Detect which cell encompasses the target text, then output its (x, y) center coordinate. 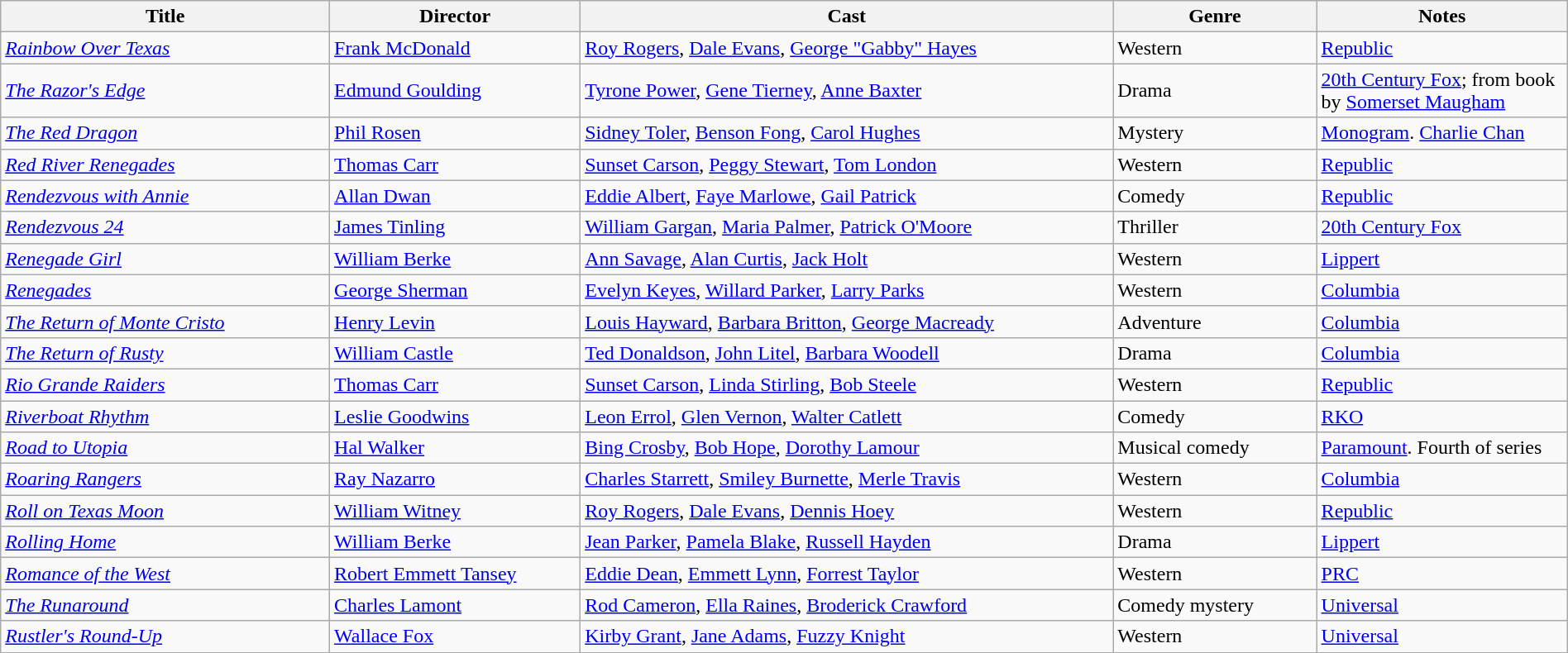
Rolling Home (165, 542)
Monogram. Charlie Chan (1442, 133)
The Razor's Edge (165, 91)
Rod Cameron, Ella Raines, Broderick Crawford (847, 605)
Cast (847, 17)
The Return of Rusty (165, 353)
Evelyn Keyes, Willard Parker, Larry Parks (847, 290)
Adventure (1215, 322)
20th Century Fox (1442, 227)
Genre (1215, 17)
Renegades (165, 290)
Roy Rogers, Dale Evans, George "Gabby" Hayes (847, 48)
Henry Levin (455, 322)
William Witney (455, 511)
Roaring Rangers (165, 479)
Rio Grande Raiders (165, 384)
Eddie Albert, Faye Marlowe, Gail Patrick (847, 196)
Ray Nazarro (455, 479)
Mystery (1215, 133)
Phil Rosen (455, 133)
James Tinling (455, 227)
Wallace Fox (455, 636)
Allan Dwan (455, 196)
Title (165, 17)
Jean Parker, Pamela Blake, Russell Hayden (847, 542)
Kirby Grant, Jane Adams, Fuzzy Knight (847, 636)
Ted Donaldson, John Litel, Barbara Woodell (847, 353)
Red River Renegades (165, 164)
Sunset Carson, Peggy Stewart, Tom London (847, 164)
George Sherman (455, 290)
Charles Lamont (455, 605)
Eddie Dean, Emmett Lynn, Forrest Taylor (847, 574)
Louis Hayward, Barbara Britton, George Macready (847, 322)
Thriller (1215, 227)
Tyrone Power, Gene Tierney, Anne Baxter (847, 91)
20th Century Fox; from book by Somerset Maugham (1442, 91)
Ann Savage, Alan Curtis, Jack Holt (847, 259)
Notes (1442, 17)
Leslie Goodwins (455, 416)
William Gargan, Maria Palmer, Patrick O'Moore (847, 227)
Leon Errol, Glen Vernon, Walter Catlett (847, 416)
Rustler's Round-Up (165, 636)
RKO (1442, 416)
The Red Dragon (165, 133)
William Castle (455, 353)
PRC (1442, 574)
Roll on Texas Moon (165, 511)
The Runaround (165, 605)
Musical comedy (1215, 448)
Sunset Carson, Linda Stirling, Bob Steele (847, 384)
Bing Crosby, Bob Hope, Dorothy Lamour (847, 448)
Paramount. Fourth of series (1442, 448)
The Return of Monte Cristo (165, 322)
Hal Walker (455, 448)
Rendezvous with Annie (165, 196)
Romance of the West (165, 574)
Frank McDonald (455, 48)
Edmund Goulding (455, 91)
Director (455, 17)
Robert Emmett Tansey (455, 574)
Comedy mystery (1215, 605)
Rendezvous 24 (165, 227)
Charles Starrett, Smiley Burnette, Merle Travis (847, 479)
Riverboat Rhythm (165, 416)
Renegade Girl (165, 259)
Roy Rogers, Dale Evans, Dennis Hoey (847, 511)
Rainbow Over Texas (165, 48)
Road to Utopia (165, 448)
Sidney Toler, Benson Fong, Carol Hughes (847, 133)
